From the cell containing the given text, extract its center point as [x, y] coordinate. 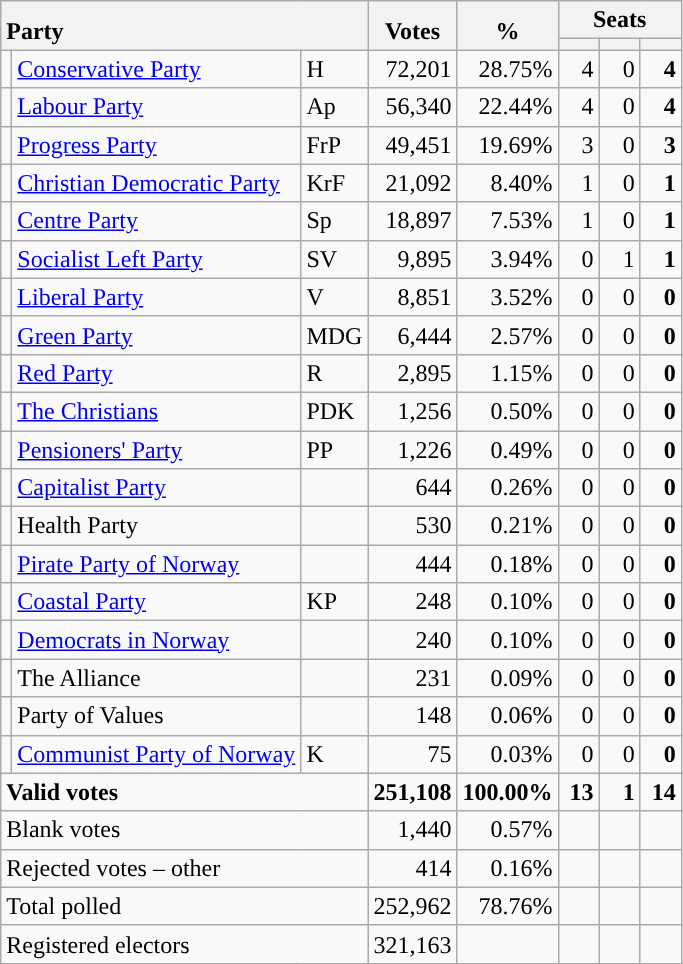
Christian Democratic Party [156, 183]
72,201 [412, 69]
1,256 [412, 411]
248 [412, 602]
Coastal Party [156, 602]
Democrats in Norway [156, 640]
Valid votes [184, 792]
0.50% [508, 411]
252,962 [412, 906]
14 [660, 792]
49,451 [412, 145]
Registered electors [184, 944]
7.53% [508, 221]
1,226 [412, 449]
PDK [334, 411]
0.57% [508, 830]
321,163 [412, 944]
Communist Party of Norway [156, 754]
1,440 [412, 830]
8.40% [508, 183]
Green Party [156, 335]
SV [334, 259]
6,444 [412, 335]
Centre Party [156, 221]
The Christians [156, 411]
9,895 [412, 259]
644 [412, 488]
K [334, 754]
Blank votes [184, 830]
18,897 [412, 221]
Party [184, 26]
Pensioners' Party [156, 449]
Progress Party [156, 145]
414 [412, 868]
MDG [334, 335]
22.44% [508, 107]
0.18% [508, 564]
Pirate Party of Norway [156, 564]
0.09% [508, 678]
251,108 [412, 792]
240 [412, 640]
H [334, 69]
2.57% [508, 335]
75 [412, 754]
FrP [334, 145]
3.94% [508, 259]
13 [578, 792]
KrF [334, 183]
R [334, 373]
8,851 [412, 297]
148 [412, 716]
3.52% [508, 297]
% [508, 26]
0.49% [508, 449]
Ap [334, 107]
2,895 [412, 373]
444 [412, 564]
Red Party [156, 373]
231 [412, 678]
Seats [620, 20]
Total polled [184, 906]
19.69% [508, 145]
Labour Party [156, 107]
V [334, 297]
Socialist Left Party [156, 259]
Capitalist Party [156, 488]
Health Party [156, 526]
530 [412, 526]
Rejected votes – other [184, 868]
KP [334, 602]
PP [334, 449]
0.21% [508, 526]
Party of Values [156, 716]
21,092 [412, 183]
56,340 [412, 107]
0.16% [508, 868]
Sp [334, 221]
Votes [412, 26]
0.26% [508, 488]
0.03% [508, 754]
78.76% [508, 906]
Liberal Party [156, 297]
100.00% [508, 792]
1.15% [508, 373]
Conservative Party [156, 69]
The Alliance [156, 678]
0.06% [508, 716]
28.75% [508, 69]
